From the cell containing the given text, extract its center point as (x, y) coordinate. 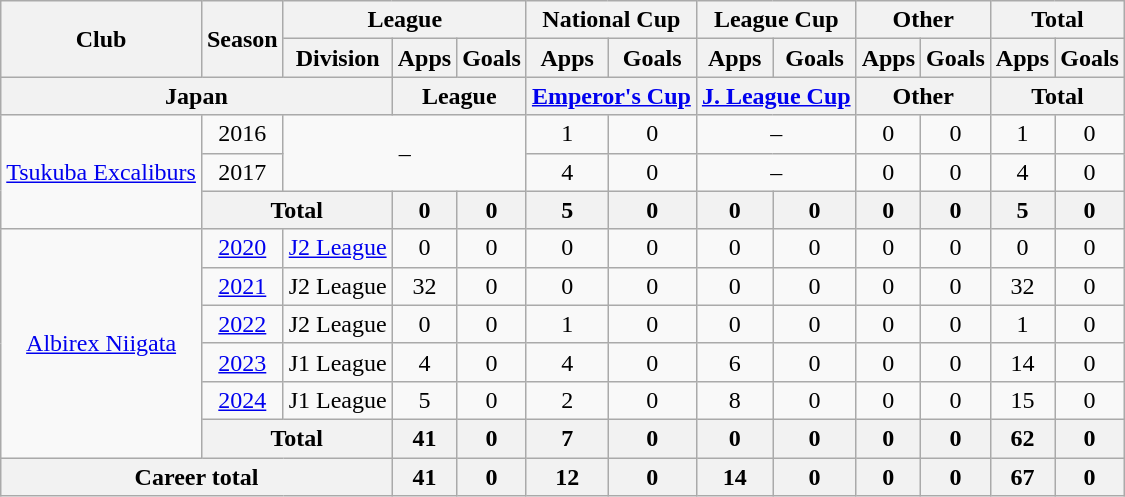
2 (567, 400)
Division (338, 58)
15 (1022, 400)
Season (242, 39)
Tsukuba Excaliburs (102, 172)
2020 (242, 248)
2017 (242, 172)
J. League Cup (776, 96)
2022 (242, 324)
2024 (242, 400)
Japan (196, 96)
Club (102, 39)
2023 (242, 362)
Career total (196, 477)
12 (567, 477)
Emperor's Cup (611, 96)
67 (1022, 477)
7 (567, 438)
62 (1022, 438)
2021 (242, 286)
2016 (242, 134)
8 (734, 400)
Albirex Niigata (102, 343)
League Cup (776, 20)
6 (734, 362)
National Cup (611, 20)
